Detect which cell encompasses the target text, then output its (X, Y) center coordinate. 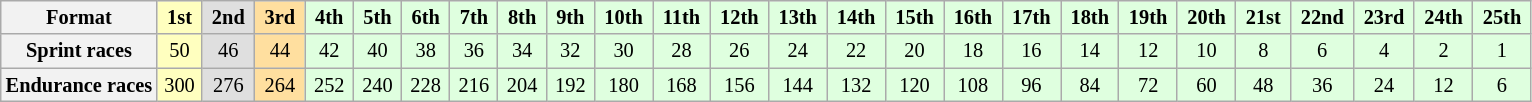
15th (914, 17)
40 (377, 51)
240 (377, 85)
13th (797, 17)
25th (1502, 17)
14 (1090, 51)
16th (973, 17)
18 (973, 51)
5th (377, 17)
276 (228, 85)
Format (79, 17)
21st (1264, 17)
32 (570, 51)
132 (856, 85)
20th (1206, 17)
22 (856, 51)
216 (474, 85)
22nd (1322, 17)
120 (914, 85)
144 (797, 85)
24th (1443, 17)
50 (180, 51)
34 (522, 51)
252 (329, 85)
96 (1031, 85)
18th (1090, 17)
60 (1206, 85)
11th (682, 17)
9th (570, 17)
26 (739, 51)
10 (1206, 51)
2 (1443, 51)
48 (1264, 85)
23rd (1384, 17)
10th (623, 17)
1st (180, 17)
300 (180, 85)
156 (739, 85)
28 (682, 51)
7th (474, 17)
264 (280, 85)
1 (1502, 51)
46 (228, 51)
12th (739, 17)
8th (522, 17)
44 (280, 51)
17th (1031, 17)
72 (1148, 85)
19th (1148, 17)
14th (856, 17)
2nd (228, 17)
84 (1090, 85)
16 (1031, 51)
30 (623, 51)
204 (522, 85)
228 (426, 85)
8 (1264, 51)
192 (570, 85)
3rd (280, 17)
6th (426, 17)
38 (426, 51)
42 (329, 51)
Sprint races (79, 51)
168 (682, 85)
20 (914, 51)
4 (1384, 51)
180 (623, 85)
108 (973, 85)
4th (329, 17)
Endurance races (79, 85)
